Detect which cell encompasses the target text, then output its (X, Y) center coordinate. 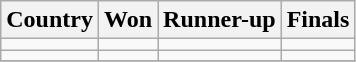
Finals (318, 20)
Runner-up (220, 20)
Country (50, 20)
Won (128, 20)
